For the text-containing cell, return its midpoint in (x, y) coordinate format. 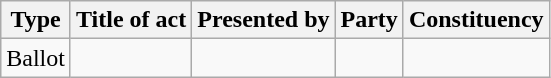
Ballot (36, 58)
Party (369, 20)
Presented by (264, 20)
Constituency (476, 20)
Title of act (130, 20)
Type (36, 20)
